For the text-containing cell, return its midpoint in (X, Y) coordinate format. 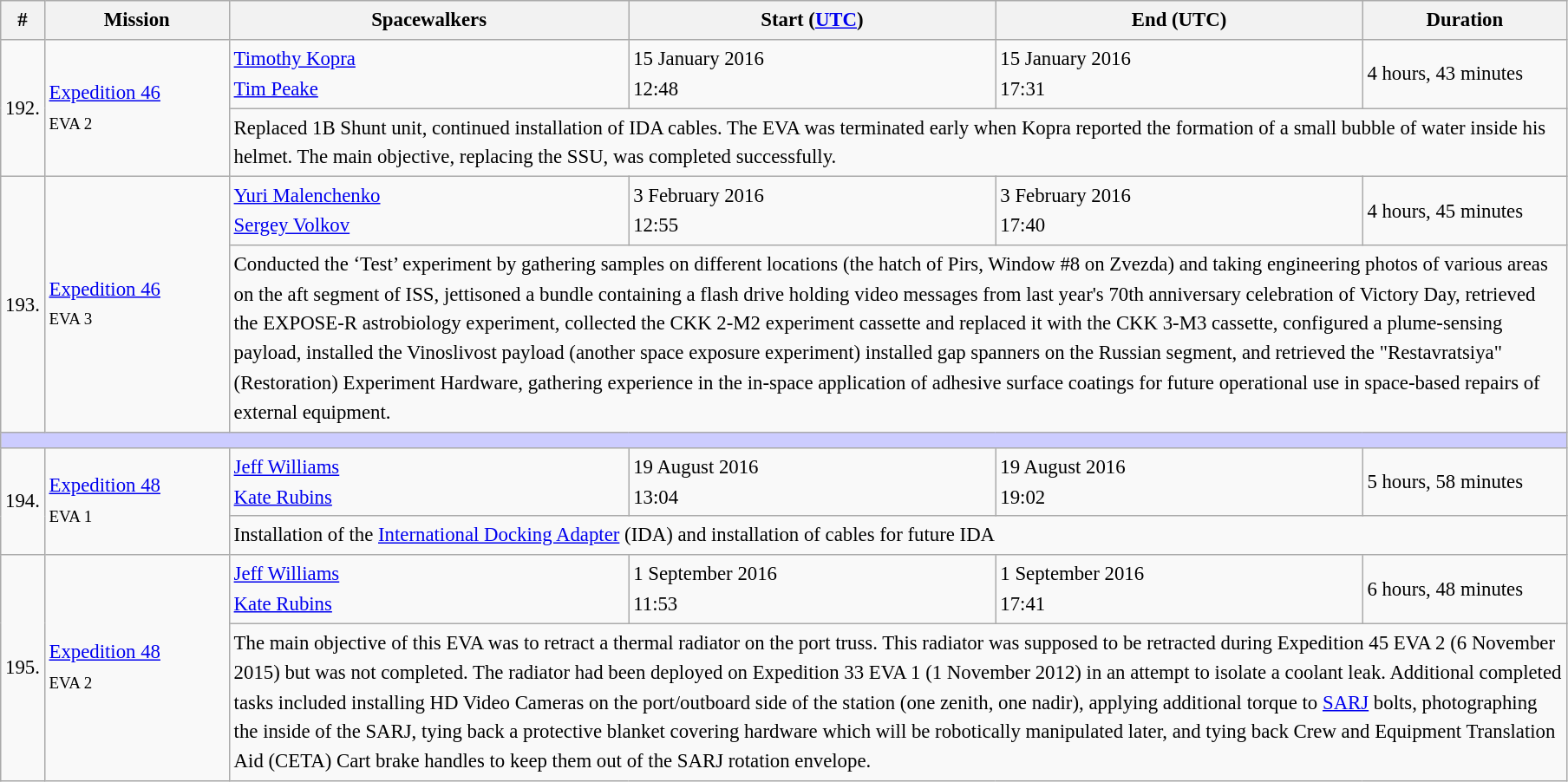
Start (UTC) (812, 21)
15 January 201612:48 (812, 75)
193. (23, 305)
4 hours, 43 minutes (1465, 75)
3 February 201612:55 (812, 212)
Expedition 46EVA 3 (137, 305)
Expedition 46EVA 2 (137, 108)
195. (23, 668)
Duration (1465, 21)
1 September 201611:53 (812, 590)
# (23, 21)
19 August 201613:04 (812, 482)
Spacewalkers (428, 21)
1 September 201617:41 (1179, 590)
Yuri Malenchenko Sergey Volkov (428, 212)
15 January 201617:31 (1179, 75)
Expedition 48EVA 1 (137, 502)
End (UTC) (1179, 21)
5 hours, 58 minutes (1465, 482)
19 August 201619:02 (1179, 482)
Timothy Kopra Tim Peake (428, 75)
3 February 201617:40 (1179, 212)
Installation of the International Docking Adapter (IDA) and installation of cables for future IDA (898, 536)
Mission (137, 21)
192. (23, 108)
194. (23, 502)
Expedition 48EVA 2 (137, 668)
4 hours, 45 minutes (1465, 212)
6 hours, 48 minutes (1465, 590)
